For the text-containing cell, return its midpoint in (x, y) coordinate format. 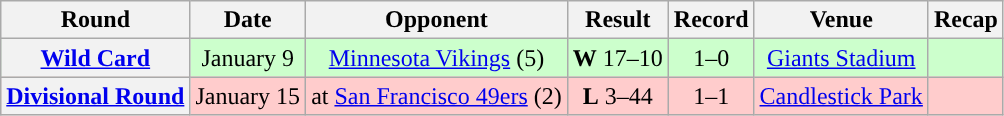
at San Francisco 49ers (2) (437, 96)
Giants Stadium (841, 58)
Date (248, 20)
1–0 (711, 58)
1–1 (711, 96)
Wild Card (96, 58)
January 15 (248, 96)
Divisional Round (96, 96)
Result (618, 20)
Round (96, 20)
Recap (966, 20)
January 9 (248, 58)
Venue (841, 20)
W 17–10 (618, 58)
Minnesota Vikings (5) (437, 58)
Opponent (437, 20)
Record (711, 20)
L 3–44 (618, 96)
Candlestick Park (841, 96)
